Capture the cell that displays the provided text and extract its [X, Y] central coordinate. 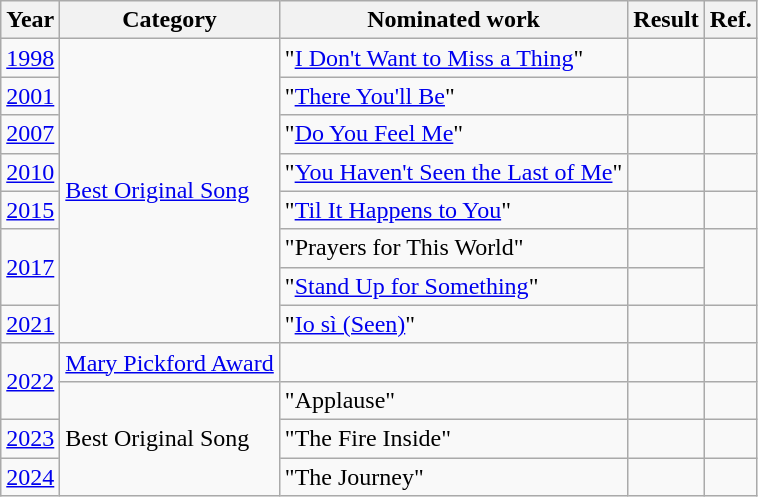
"The Fire Inside" [453, 438]
Result [666, 20]
2001 [30, 96]
Category [170, 20]
"Do You Feel Me" [453, 134]
"Applause" [453, 400]
2010 [30, 172]
"I Don't Want to Miss a Thing" [453, 58]
"Til It Happens to You" [453, 210]
"Stand Up for Something" [453, 286]
Nominated work [453, 20]
Mary Pickford Award [170, 362]
"You Haven't Seen the Last of Me" [453, 172]
2024 [30, 477]
"There You'll Be" [453, 96]
2022 [30, 381]
Year [30, 20]
2007 [30, 134]
"Io sì (Seen)" [453, 324]
2023 [30, 438]
"Prayers for This World" [453, 248]
1998 [30, 58]
2015 [30, 210]
2017 [30, 267]
2021 [30, 324]
"The Journey" [453, 477]
Ref. [730, 20]
